Return the (X, Y) coordinate for the center point of the cell that contains the specified text.  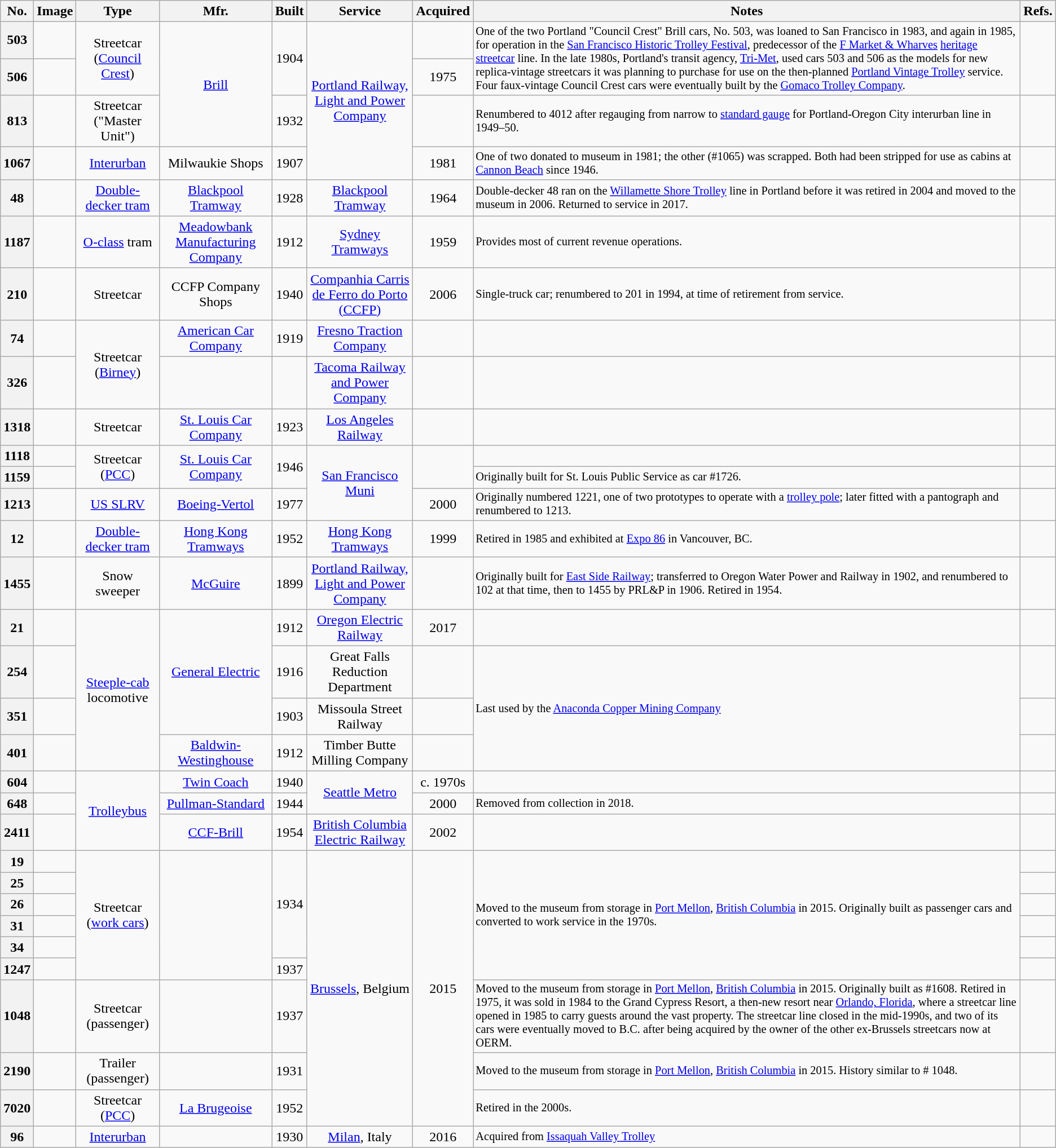
1187 (17, 242)
Snow sweeper (117, 583)
2411 (17, 832)
96 (17, 1137)
Refs. (1038, 11)
2002 (443, 832)
31 (17, 926)
Moved to the museum from storage in Port Mellon, British Columbia in 2015. History similar to # 1048. (747, 1071)
Acquired from Issaquah Valley Trolley (747, 1137)
1247 (17, 969)
Los Angeles Railway (360, 426)
Acquired (443, 11)
1455 (17, 583)
2015 (443, 988)
US SLRV (117, 505)
1904 (289, 59)
74 (17, 338)
1975 (443, 77)
1118 (17, 456)
Meadowbank Manufacturing Company (215, 242)
Milwaukie Shops (215, 164)
Tacoma Railway and Power Company (360, 382)
2006 (443, 294)
1999 (443, 539)
401 (17, 753)
Steeple-cab locomotive (117, 690)
1946 (289, 467)
Retired in 1985 and exhibited at Expo 86 in Vancouver, BC. (747, 539)
2017 (443, 627)
CCF-Brill (215, 832)
1931 (289, 1071)
1944 (289, 803)
1959 (443, 242)
1903 (289, 716)
506 (17, 77)
San Francisco Muni (360, 483)
1981 (443, 164)
Trailer (passenger) (117, 1071)
Fresno Traction Company (360, 338)
351 (17, 716)
Renumbered to 4012 after regauging from narrow to standard gauge for Portland-Oregon City interurban line in 1949–50. (747, 121)
25 (17, 883)
1977 (289, 505)
Pullman-Standard (215, 803)
Trolleybus (117, 811)
La Brugeoise (215, 1107)
Twin Coach (215, 782)
1159 (17, 478)
CCFP Company Shops (215, 294)
503 (17, 41)
2190 (17, 1071)
Great Falls Reduction Department (360, 672)
1067 (17, 164)
Provides most of current revenue operations. (747, 242)
General Electric (215, 672)
Originally numbered 1221, one of two prototypes to operate with a trolley pole; later fitted with a pantograph and renumbered to 1213. (747, 505)
1930 (289, 1137)
604 (17, 782)
British Columbia Electric Railway (360, 832)
813 (17, 121)
1954 (289, 832)
Brill (215, 85)
Missoula Street Railway (360, 716)
34 (17, 947)
Boeing-Vertol (215, 505)
Streetcar (Council Crest) (117, 59)
c. 1970s (443, 782)
American Car Company (215, 338)
648 (17, 803)
1048 (17, 1016)
Brussels, Belgium (360, 988)
1916 (289, 672)
12 (17, 539)
2016 (443, 1137)
Last used by the Anaconda Copper Mining Company (747, 709)
Streetcar (passenger) (117, 1016)
McGuire (215, 583)
No. (17, 11)
19 (17, 862)
Image (55, 11)
Mfr. (215, 11)
Streetcar ("Master Unit") (117, 121)
Retired in the 2000s. (747, 1107)
Originally built for St. Louis Public Service as car #1726. (747, 478)
Timber Butte Milling Company (360, 753)
7020 (17, 1107)
Service (360, 11)
Removed from collection in 2018. (747, 803)
21 (17, 627)
254 (17, 672)
Single-truck car; renumbered to 201 in 1994, at time of retirement from service. (747, 294)
Built (289, 11)
1907 (289, 164)
1919 (289, 338)
Oregon Electric Railway (360, 627)
Streetcar (Birney) (117, 364)
Streetcar (work cars) (117, 915)
326 (17, 382)
1928 (289, 197)
Baldwin-Westinghouse (215, 753)
Type (117, 11)
Notes (747, 11)
1934 (289, 904)
1964 (443, 197)
1213 (17, 505)
Seattle Metro (360, 793)
1318 (17, 426)
26 (17, 904)
48 (17, 197)
Milan, Italy (360, 1137)
One of two donated to museum in 1981; the other (#1065) was scrapped. Both had been stripped for use as cabins at Cannon Beach since 1946. (747, 164)
1899 (289, 583)
Companhia Carris de Ferro do Porto (CCFP) (360, 294)
O-class tram (117, 242)
Sydney Tramways (360, 242)
210 (17, 294)
1932 (289, 121)
1923 (289, 426)
